Identify which cell holds the provided text, then report its (x, y) central coordinate. 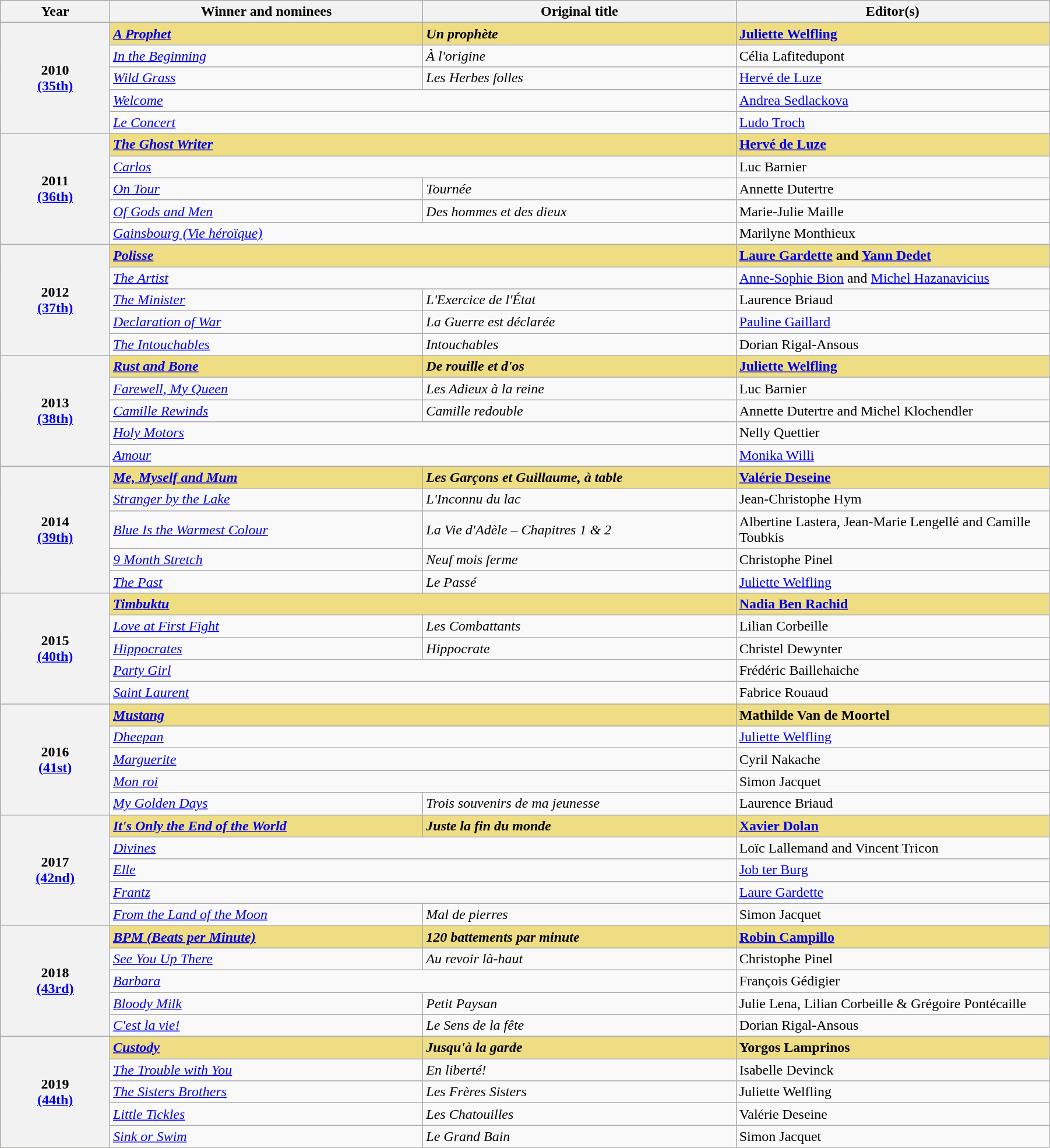
Marie-Julie Maille (893, 211)
Loïc Lallemand and Vincent Tricon (893, 848)
En liberté! (579, 1070)
2013(38th) (55, 411)
Saint Laurent (423, 693)
Editor(s) (893, 12)
Les Adieux à la reine (579, 389)
120 battements par minute (579, 936)
Pauline Gaillard (893, 322)
Christel Dewynter (893, 649)
Le Passé (579, 582)
Annette Dutertre and Michel Klochendler (893, 411)
9 Month Stretch (266, 559)
Hippocrate (579, 649)
À l'origine (579, 56)
2019(44th) (55, 1092)
Célia Lafitedupont (893, 56)
Me, Myself and Mum (266, 477)
Xavier Dolan (893, 826)
Blue Is the Warmest Colour (266, 529)
A Prophet (266, 34)
Sink or Swim (266, 1136)
Little Tickles (266, 1114)
Les Frères Sisters (579, 1092)
Frantz (423, 892)
Le Sens de la fête (579, 1026)
Laure Gardette (893, 892)
Nadia Ben Rachid (893, 604)
Hippocrates (266, 649)
Holy Motors (423, 433)
2011(36th) (55, 189)
2016(41st) (55, 759)
Winner and nominees (266, 12)
Annette Dutertre (893, 189)
Amour (423, 455)
The Trouble with You (266, 1070)
Frédéric Baillehaiche (893, 671)
Rust and Bone (266, 367)
2017(42nd) (55, 870)
Julie Lena, Lilian Corbeille & Grégoire Pontécaille (893, 1003)
L'Inconnu du lac (579, 499)
Ludo Troch (893, 122)
From the Land of the Moon (266, 914)
Nelly Quettier (893, 433)
Les Combattants (579, 626)
It's Only the End of the World (266, 826)
Timbuktu (423, 604)
Gainsbourg (Vie héroïque) (423, 233)
Monika Willi (893, 455)
Jusqu'à la garde (579, 1048)
On Tour (266, 189)
Les Herbes folles (579, 78)
2015(40th) (55, 648)
Job ter Burg (893, 870)
2012(37th) (55, 300)
Camille redouble (579, 411)
La Guerre est déclarée (579, 322)
Dheepan (423, 737)
Yorgos Lamprinos (893, 1048)
The Minister (266, 300)
Elle (423, 870)
Trois souvenirs de ma jeunesse (579, 804)
2010(35th) (55, 78)
Les Chatouilles (579, 1114)
Petit Paysan (579, 1003)
Welcome (423, 100)
The Past (266, 582)
Farewell, My Queen (266, 389)
Divines (423, 848)
Barbara (423, 981)
Cyril Nakache (893, 759)
Fabrice Rouaud (893, 693)
Laure Gardette and Yann Dedet (893, 255)
Wild Grass (266, 78)
In the Beginning (266, 56)
Stranger by the Lake (266, 499)
Tournée (579, 189)
Marilyne Monthieux (893, 233)
Robin Campillo (893, 936)
Anne-Sophie Bion and Michel Hazanavicius (893, 278)
Un prophète (579, 34)
Marguerite (423, 759)
Le Concert (423, 122)
Les Garçons et Guillaume, à table (579, 477)
Of Gods and Men (266, 211)
BPM (Beats per Minute) (266, 936)
Camille Rewinds (266, 411)
The Intouchables (266, 344)
Custody (266, 1048)
Des hommes et des dieux (579, 211)
Original title (579, 12)
The Artist (423, 278)
De rouille et d'os (579, 367)
Intouchables (579, 344)
Year (55, 12)
C'est la vie! (266, 1026)
Andrea Sedlackova (893, 100)
Isabelle Devinck (893, 1070)
My Golden Days (266, 804)
Polisse (423, 255)
2018(43rd) (55, 981)
Neuf mois ferme (579, 559)
Albertine Lastera, Jean-Marie Lengellé and Camille Toubkis (893, 529)
Mustang (423, 715)
La Vie d'Adèle – Chapitres 1 & 2 (579, 529)
Au revoir là-haut (579, 959)
Declaration of War (266, 322)
See You Up There (266, 959)
Jean-Christophe Hym (893, 499)
The Sisters Brothers (266, 1092)
Juste la fin du monde (579, 826)
Bloody Milk (266, 1003)
Party Girl (423, 671)
Le Grand Bain (579, 1136)
Mal de pierres (579, 914)
Carlos (423, 167)
L'Exercice de l'État (579, 300)
Mon roi (423, 781)
2014(39th) (55, 529)
François Gédigier (893, 981)
Love at First Fight (266, 626)
Mathilde Van de Moortel (893, 715)
Lilian Corbeille (893, 626)
The Ghost Writer (423, 145)
